From the cell containing the given text, extract its center point as [x, y] coordinate. 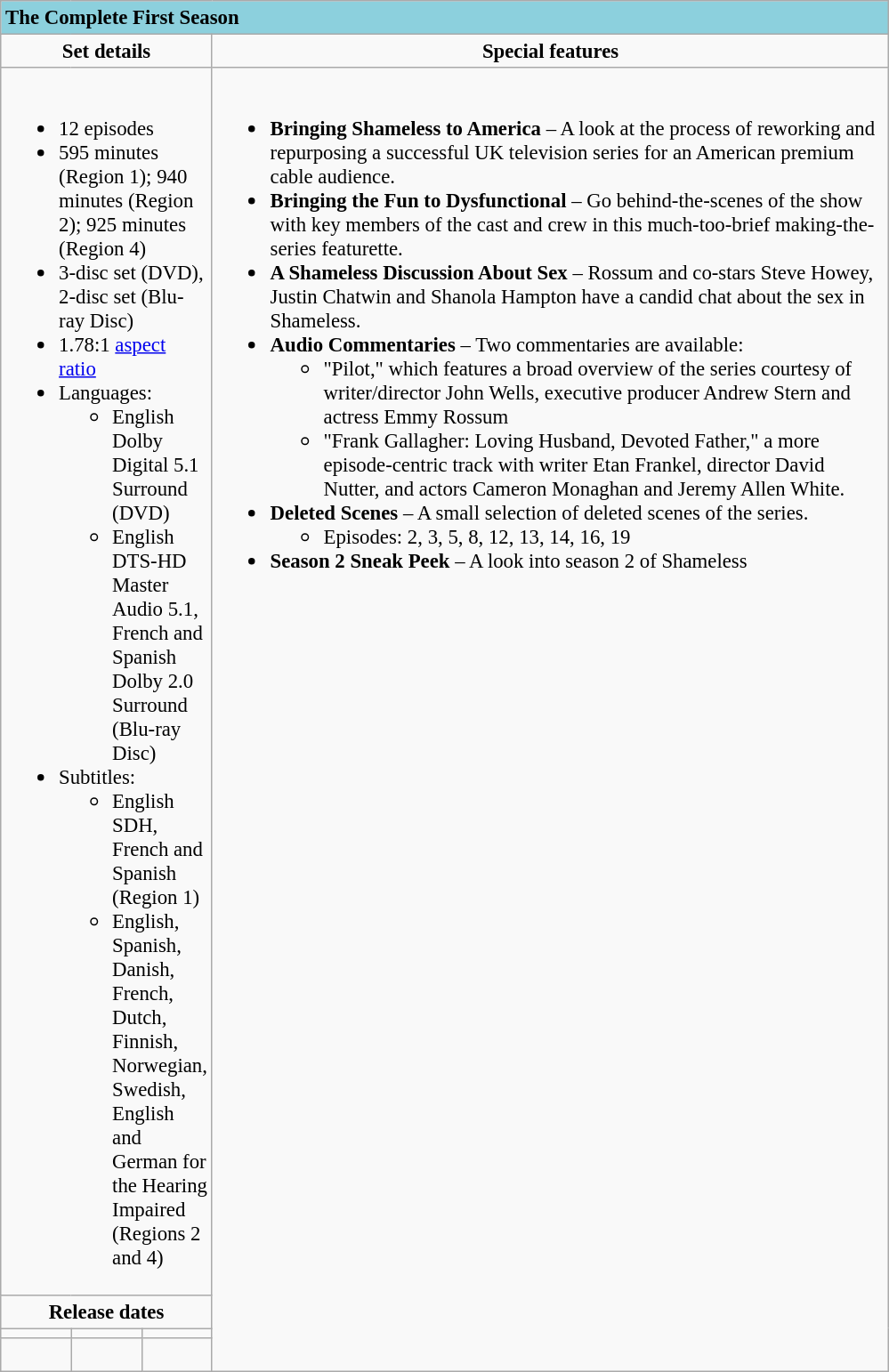
Special features [550, 52]
Release dates [107, 1311]
The Complete First Season [445, 18]
Set details [107, 52]
